Identify which cell holds the provided text, then report its (X, Y) central coordinate. 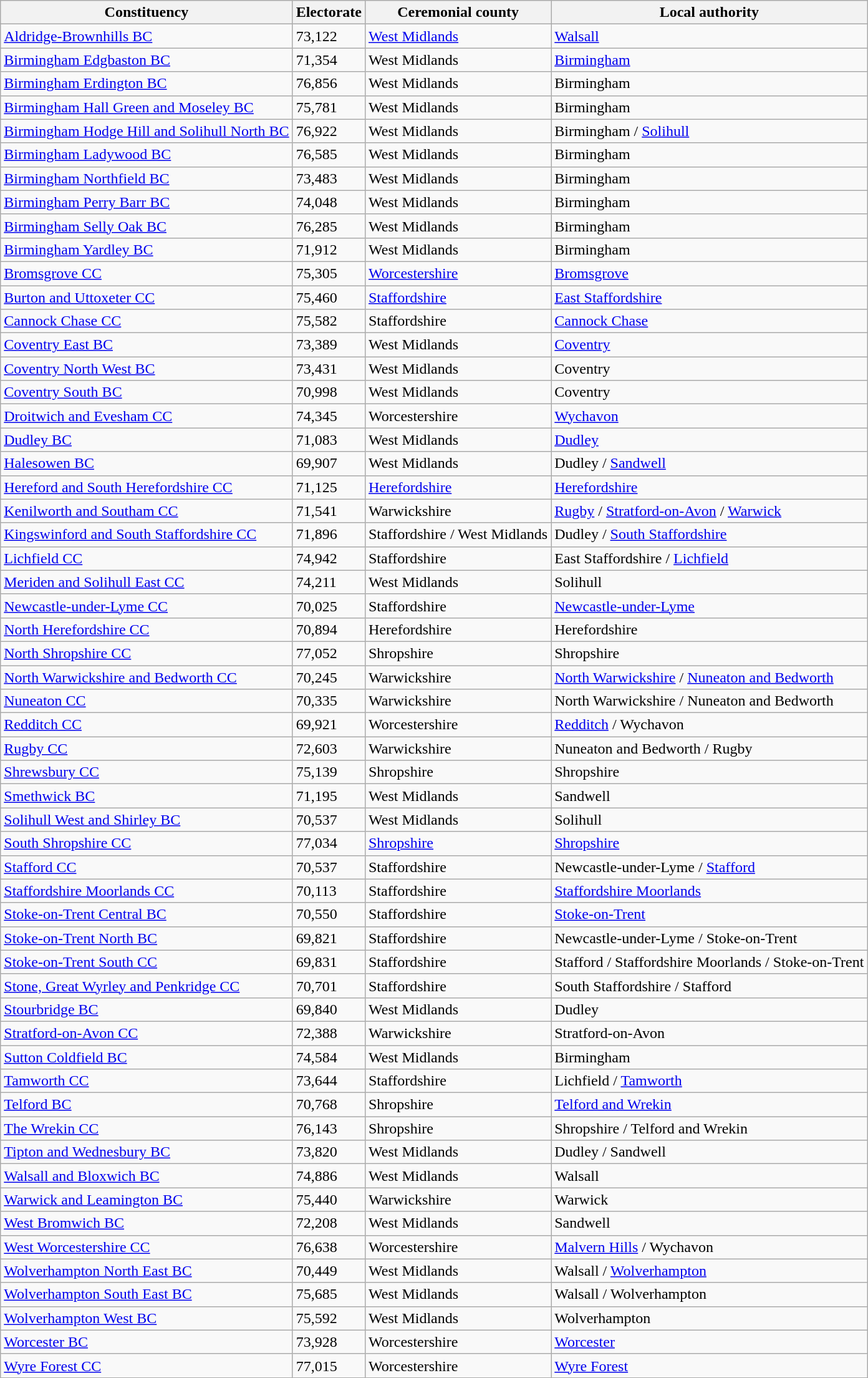
Tipton and Wednesbury BC (147, 1152)
74,345 (329, 416)
West Bromwich BC (147, 1223)
North Herefordshire CC (147, 629)
70,245 (329, 677)
70,025 (329, 606)
Wolverhampton South East BC (147, 1294)
Newcastle-under-Lyme / Stafford (710, 867)
Coventry South BC (147, 392)
Birmingham Hall Green and Moseley BC (147, 107)
Stoke-on-Trent South CC (147, 962)
South Staffordshire / Stafford (710, 986)
Wyre Forest (710, 1366)
76,585 (329, 155)
73,820 (329, 1152)
Worcester BC (147, 1342)
74,048 (329, 202)
Shropshire / Telford and Wrekin (710, 1128)
Warwick and Leamington BC (147, 1200)
Stafford / Staffordshire Moorlands / Stoke-on-Trent (710, 962)
Newcastle-under-Lyme / Stoke-on-Trent (710, 938)
Smethwick BC (147, 796)
75,582 (329, 321)
70,113 (329, 891)
Newcastle-under-Lyme (710, 606)
71,083 (329, 440)
Stoke-on-Trent North BC (147, 938)
76,638 (329, 1247)
73,122 (329, 36)
Birmingham Erdington BC (147, 84)
Malvern Hills / Wychavon (710, 1247)
69,907 (329, 463)
73,431 (329, 369)
Coventry North West BC (147, 369)
69,821 (329, 938)
70,550 (329, 915)
Warwick (710, 1200)
Halesowen BC (147, 463)
77,034 (329, 843)
Cannock Chase CC (147, 321)
76,143 (329, 1128)
Shrewsbury CC (147, 772)
76,285 (329, 226)
Wolverhampton West BC (147, 1318)
Staffordshire Moorlands CC (147, 891)
Meriden and Solihull East CC (147, 582)
70,768 (329, 1105)
Stafford CC (147, 867)
Stone, Great Wyrley and Penkridge CC (147, 986)
Nuneaton and Bedworth / Rugby (710, 749)
Wolverhampton (710, 1318)
75,440 (329, 1200)
76,922 (329, 131)
Nuneaton CC (147, 701)
70,449 (329, 1271)
South Shropshire CC (147, 843)
75,592 (329, 1318)
Rugby CC (147, 749)
The Wrekin CC (147, 1128)
69,840 (329, 1009)
75,460 (329, 298)
Birmingham / Solihull (710, 131)
Lichfield / Tamworth (710, 1081)
71,912 (329, 250)
72,208 (329, 1223)
Birmingham Edgbaston BC (147, 60)
Birmingham Northfield BC (147, 178)
71,195 (329, 796)
Coventry East BC (147, 345)
71,541 (329, 511)
Kingswinford and South Staffordshire CC (147, 535)
69,831 (329, 962)
North Shropshire CC (147, 653)
Droitwich and Evesham CC (147, 416)
Birmingham Perry Barr BC (147, 202)
75,305 (329, 273)
Walsall and Bloxwich BC (147, 1176)
72,603 (329, 749)
Wyre Forest CC (147, 1366)
69,921 (329, 725)
Redditch CC (147, 725)
70,894 (329, 629)
71,896 (329, 535)
Stourbridge BC (147, 1009)
Dudley / South Staffordshire (710, 535)
Hereford and South Herefordshire CC (147, 487)
Electorate (329, 12)
Birmingham Yardley BC (147, 250)
Solihull West and Shirley BC (147, 820)
Stoke-on-Trent Central BC (147, 915)
Rugby / Stratford-on-Avon / Warwick (710, 511)
Telford BC (147, 1105)
Redditch / Wychavon (710, 725)
East Staffordshire / Lichfield (710, 558)
Cannock Chase (710, 321)
74,584 (329, 1057)
75,139 (329, 772)
77,052 (329, 653)
Stoke-on-Trent (710, 915)
75,781 (329, 107)
70,335 (329, 701)
73,644 (329, 1081)
Bromsgrove (710, 273)
Constituency (147, 12)
Worcester (710, 1342)
Local authority (710, 12)
70,998 (329, 392)
73,389 (329, 345)
Telford and Wrekin (710, 1105)
Birmingham Ladywood BC (147, 155)
76,856 (329, 84)
Dudley BC (147, 440)
Burton and Uttoxeter CC (147, 298)
West Worcestershire CC (147, 1247)
73,928 (329, 1342)
Staffordshire / West Midlands (458, 535)
Staffordshire Moorlands (710, 891)
Sutton Coldfield BC (147, 1057)
Wolverhampton North East BC (147, 1271)
74,886 (329, 1176)
Birmingham Hodge Hill and Solihull North BC (147, 131)
Birmingham Selly Oak BC (147, 226)
Stratford-on-Avon CC (147, 1033)
Tamworth CC (147, 1081)
71,125 (329, 487)
72,388 (329, 1033)
73,483 (329, 178)
Bromsgrove CC (147, 273)
Ceremonial county (458, 12)
Stratford-on-Avon (710, 1033)
74,942 (329, 558)
Wychavon (710, 416)
East Staffordshire (710, 298)
74,211 (329, 582)
71,354 (329, 60)
75,685 (329, 1294)
Kenilworth and Southam CC (147, 511)
North Warwickshire and Bedworth CC (147, 677)
Aldridge-Brownhills BC (147, 36)
70,701 (329, 986)
Newcastle-under-Lyme CC (147, 606)
Lichfield CC (147, 558)
77,015 (329, 1366)
